Return the [X, Y] coordinate for the center point of the cell that contains the specified text.  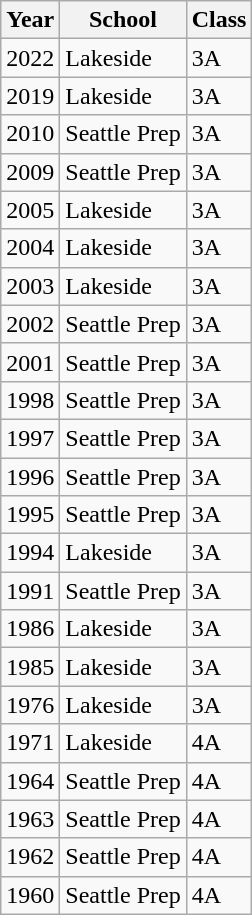
2002 [30, 324]
1996 [30, 477]
Year [30, 20]
2019 [30, 96]
1995 [30, 515]
1971 [30, 743]
1991 [30, 591]
School [123, 20]
1976 [30, 705]
1985 [30, 667]
Class [219, 20]
1964 [30, 781]
2010 [30, 134]
1960 [30, 895]
2001 [30, 362]
1963 [30, 819]
2009 [30, 172]
2022 [30, 58]
1986 [30, 629]
2005 [30, 210]
1997 [30, 438]
2003 [30, 286]
2004 [30, 248]
1998 [30, 400]
1962 [30, 857]
1994 [30, 553]
